Capture the cell that displays the provided text and extract its (x, y) central coordinate. 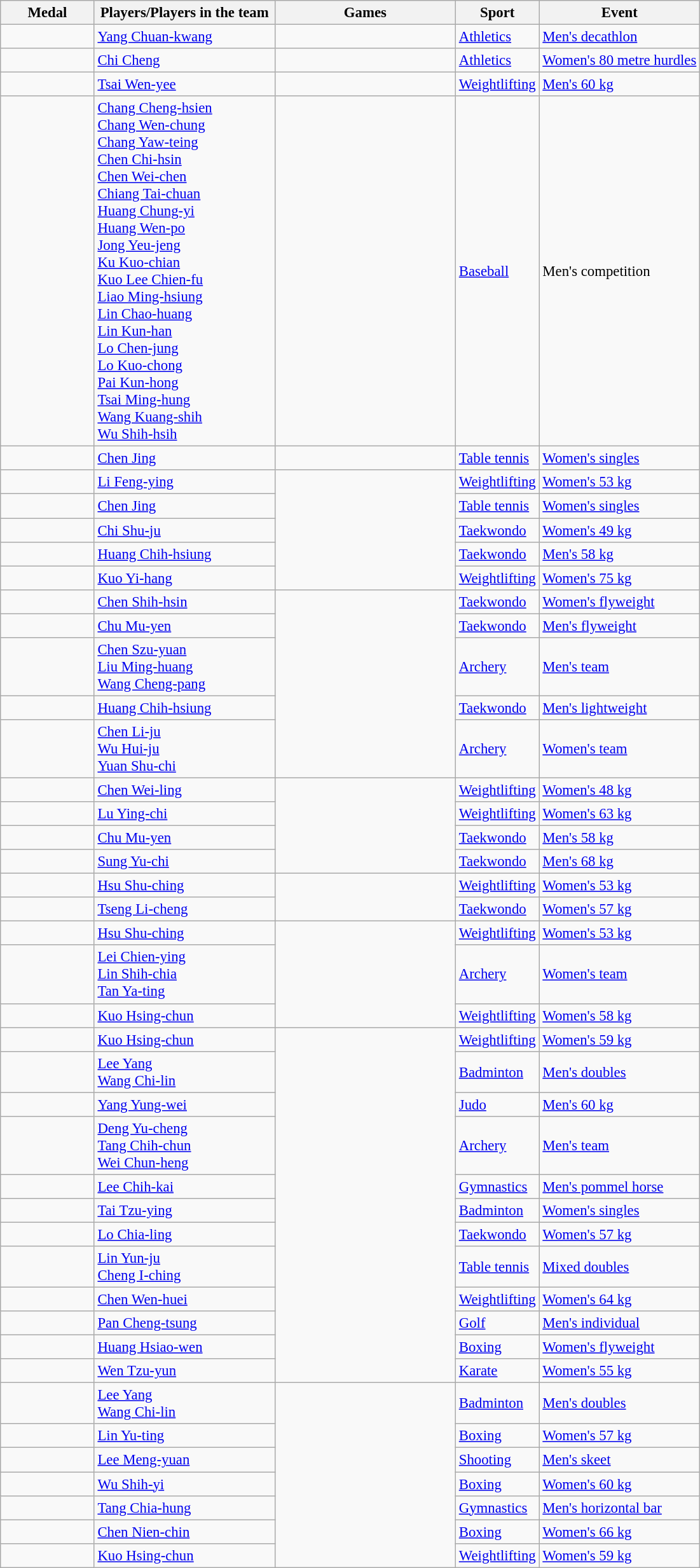
Women's 60 kg (619, 1484)
Sung Yu-chi (184, 862)
Yang Yung-wei (184, 1104)
Tai Tzu-ying (184, 1211)
Chi Cheng (184, 60)
Lin Yun-ju Cheng I-ching (184, 1267)
Players/Players in the team (184, 13)
Men's horizontal bar (619, 1508)
Pan Cheng-tsung (184, 1323)
Event (619, 13)
Men's pommel horse (619, 1186)
Men's competition (619, 271)
Women's 48 kg (619, 790)
Women's 64 kg (619, 1300)
Men's decathlon (619, 37)
Chi Shu-ju (184, 530)
Women's 80 metre hurdles (619, 60)
Lo Chia-ling (184, 1234)
Wu Shih-yi (184, 1484)
Li Feng-ying (184, 483)
Women's 75 kg (619, 578)
Chen Li-juWu Hui-juYuan Shu-chi (184, 749)
Lu Ying-chi (184, 814)
Chen Nien-chin (184, 1532)
Men's flyweight (619, 626)
Wen Tzu-yun (184, 1371)
Golf (497, 1323)
Chen Wei-ling (184, 790)
Men's skeet (619, 1460)
Women's 58 kg (619, 1015)
Sport (497, 13)
Games (365, 13)
Women's 55 kg (619, 1371)
Men's 68 kg (619, 862)
Kuo Yi-hang (184, 578)
Lee Chih-kai (184, 1186)
Women's 66 kg (619, 1532)
Lin Yu-ting (184, 1436)
Men's individual (619, 1323)
Shooting (497, 1460)
Medal (47, 13)
Tang Chia-hung (184, 1508)
Huang Hsiao-wen (184, 1347)
Mixed doubles (619, 1267)
Chen Wen-huei (184, 1300)
Tsai Wen-yee (184, 85)
Women's 63 kg (619, 814)
Judo (497, 1104)
Yang Chuan-kwang (184, 37)
Women's 49 kg (619, 530)
Men's lightweight (619, 708)
Karate (497, 1371)
Chen Szu-yuanLiu Ming-huangWang Cheng-pang (184, 667)
Tseng Li-cheng (184, 909)
Lei Chien-yingLin Shih-chiaTan Ya-ting (184, 975)
Deng Yu-chengTang Chih-chunWei Chun-heng (184, 1146)
Baseball (497, 271)
Lee Meng-yuan (184, 1460)
Chen Shih-hsin (184, 602)
